Return (X, Y) of the center of cell containing provided text 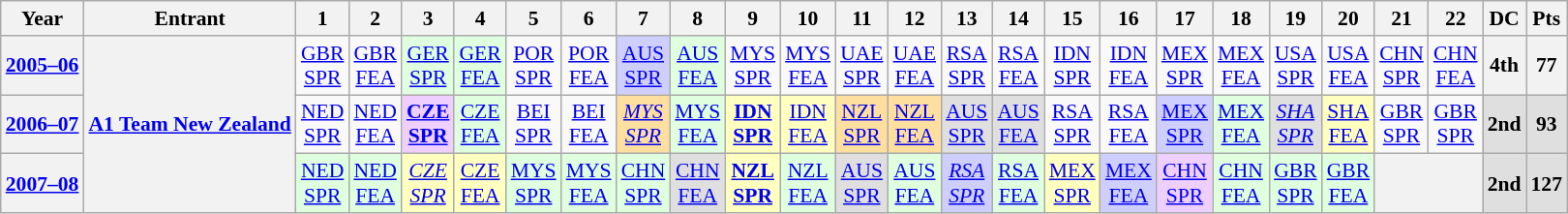
15 (1072, 18)
18 (1241, 18)
DC (1504, 18)
93 (1547, 124)
BEIFEA (588, 124)
11 (861, 18)
SHAFEA (1349, 124)
1 (323, 18)
20 (1349, 18)
2005–06 (43, 66)
2007–08 (43, 184)
21 (1402, 18)
USASPR (1295, 66)
3 (428, 18)
4 (480, 18)
Entrant (190, 18)
PORFEA (588, 66)
GERFEA (480, 66)
16 (1129, 18)
Pts (1547, 18)
13 (966, 18)
22 (1456, 18)
UAESPR (861, 66)
19 (1295, 18)
SHASPR (1295, 124)
9 (753, 18)
2 (376, 18)
USAFEA (1349, 66)
8 (697, 18)
7 (644, 18)
Year (43, 18)
14 (1018, 18)
5 (534, 18)
10 (807, 18)
2006–07 (43, 124)
6 (588, 18)
17 (1185, 18)
127 (1547, 184)
A1 Team New Zealand (190, 124)
12 (915, 18)
4th (1504, 66)
77 (1547, 66)
GERSPR (428, 66)
PORSPR (534, 66)
BEISPR (534, 124)
UAEFEA (915, 66)
